Detect which cell encompasses the target text, then output its (X, Y) center coordinate. 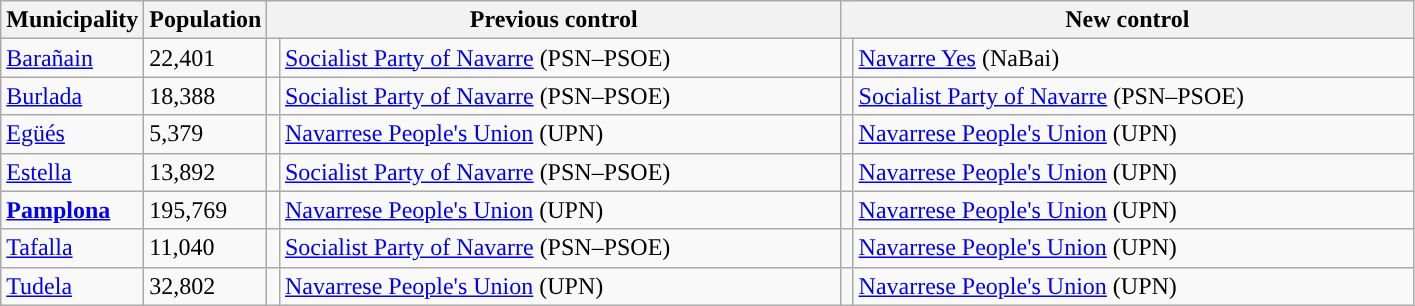
22,401 (206, 58)
13,892 (206, 172)
Pamplona (72, 210)
Barañain (72, 58)
Navarre Yes (NaBai) (1134, 58)
New control (1127, 20)
Tudela (72, 286)
5,379 (206, 134)
Population (206, 20)
11,040 (206, 248)
Estella (72, 172)
18,388 (206, 96)
32,802 (206, 286)
Municipality (72, 20)
Tafalla (72, 248)
Burlada (72, 96)
Previous control (554, 20)
195,769 (206, 210)
Egüés (72, 134)
